Scan for the cell matching the given text and deliver its (x, y) coordinate at center. 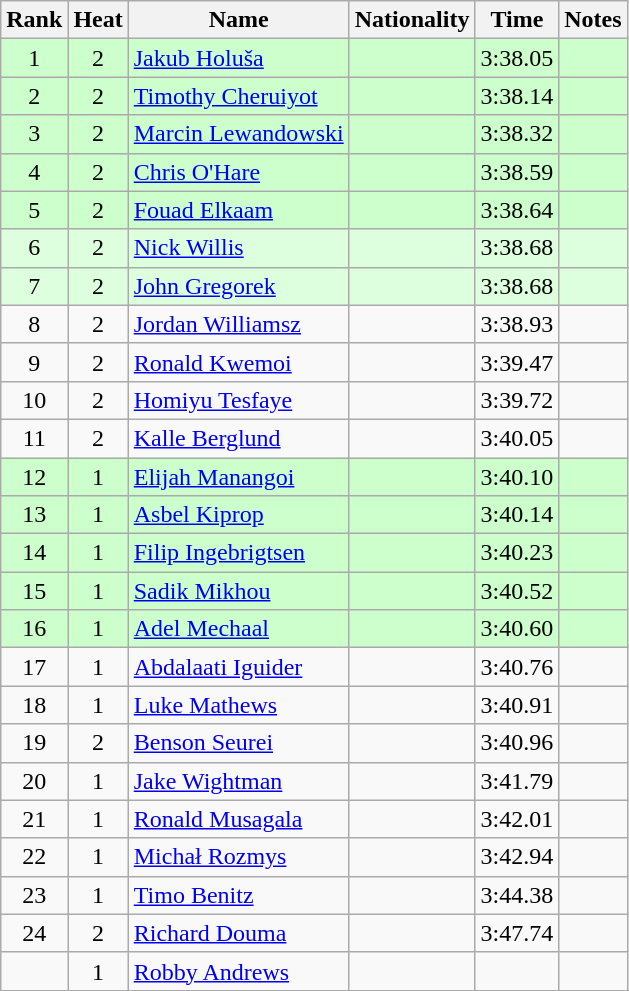
3:40.96 (517, 743)
16 (34, 629)
24 (34, 933)
3:42.01 (517, 819)
Robby Andrews (238, 971)
3:40.52 (517, 591)
15 (34, 591)
22 (34, 857)
3:40.14 (517, 515)
5 (34, 210)
3:38.64 (517, 210)
Jordan Williamsz (238, 324)
Homiyu Tesfaye (238, 400)
3:38.32 (517, 134)
3:39.47 (517, 362)
Notes (593, 20)
21 (34, 819)
3:39.72 (517, 400)
3:38.59 (517, 172)
Richard Douma (238, 933)
3 (34, 134)
4 (34, 172)
19 (34, 743)
14 (34, 553)
Timothy Cheruiyot (238, 96)
Heat (98, 20)
Kalle Berglund (238, 438)
3:42.94 (517, 857)
18 (34, 705)
9 (34, 362)
Timo Benitz (238, 895)
11 (34, 438)
8 (34, 324)
7 (34, 286)
Ronald Kwemoi (238, 362)
Benson Seurei (238, 743)
Asbel Kiprop (238, 515)
3:40.76 (517, 667)
3:40.10 (517, 477)
3:41.79 (517, 781)
6 (34, 248)
Rank (34, 20)
3:38.14 (517, 96)
Time (517, 20)
John Gregorek (238, 286)
Nationality (412, 20)
Luke Mathews (238, 705)
Jake Wightman (238, 781)
Name (238, 20)
Filip Ingebrigtsen (238, 553)
20 (34, 781)
Jakub Holuša (238, 58)
3:40.05 (517, 438)
12 (34, 477)
17 (34, 667)
23 (34, 895)
3:38.05 (517, 58)
Elijah Manangoi (238, 477)
Abdalaati Iguider (238, 667)
3:47.74 (517, 933)
13 (34, 515)
3:40.23 (517, 553)
3:44.38 (517, 895)
Ronald Musagala (238, 819)
Nick Willis (238, 248)
3:40.91 (517, 705)
10 (34, 400)
Adel Mechaal (238, 629)
3:40.60 (517, 629)
Marcin Lewandowski (238, 134)
Fouad Elkaam (238, 210)
3:38.93 (517, 324)
Sadik Mikhou (238, 591)
Michał Rozmys (238, 857)
Chris O'Hare (238, 172)
